Capture the cell that displays the provided text and extract its (X, Y) central coordinate. 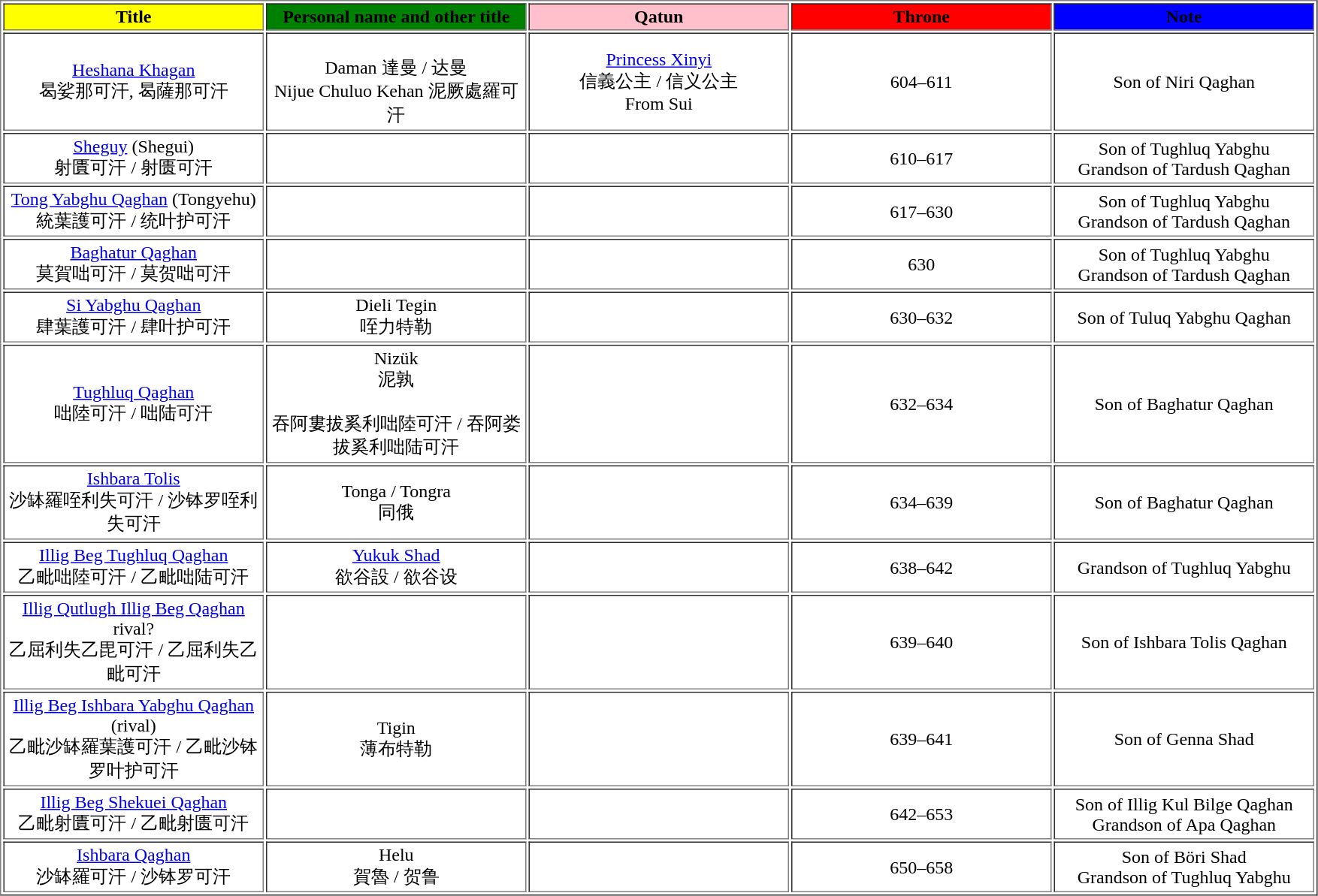
Son of Tuluq Yabghu Qaghan (1183, 317)
650–658 (921, 867)
Ishbara Qaghan沙缽羅可汗 / 沙钵罗可汗 (133, 867)
Tughluq Qaghan咄陸可汗 / 咄陆可汗 (133, 404)
617–630 (921, 212)
Baghatur Qaghan莫賀咄可汗 / 莫贺咄可汗 (133, 264)
Grandson of Tughluq Yabghu (1183, 568)
Illig Beg Tughluq Qaghan乙毗咄陸可汗 / 乙毗咄陆可汗 (133, 568)
Yukuk Shad欲谷設 / 欲谷设 (396, 568)
Son of Illig Kul Bilge QaghanGrandson of Apa Qaghan (1183, 814)
Son of Niri Qaghan (1183, 82)
610–617 (921, 158)
Son of Ishbara Tolis Qaghan (1183, 642)
Son of Böri ShadGrandson of Tughluq Yabghu (1183, 867)
632–634 (921, 404)
Tonga / Tongra同俄 (396, 503)
Qatun (659, 17)
638–642 (921, 568)
Nizük泥孰吞阿婁拔奚利咄陸可汗 / 吞阿娄拔奚利咄陆可汗 (396, 404)
Princess Xinyi信義公主 / 信义公主From Sui (659, 82)
634–639 (921, 503)
Personal name and other title (396, 17)
630 (921, 264)
Throne (921, 17)
Daman 達曼 / 达曼Nijue Chuluo Kehan 泥厥處羅可汗 (396, 82)
Son of Genna Shad (1183, 739)
639–641 (921, 739)
642–653 (921, 814)
604–611 (921, 82)
Title (133, 17)
Heshana Khagan曷娑那可汗, 曷薩那可汗 (133, 82)
Illig Qutlugh Illig Beg Qaghan rival?乙屈利失乙毘可汗 / 乙屈利失乙毗可汗 (133, 642)
Dieli Tegin咥力特勒 (396, 317)
Si Yabghu Qaghan肆葉護可汗 / 肆叶护可汗 (133, 317)
Illig Beg Shekuei Qaghan乙毗射匱可汗 / 乙毗射匮可汗 (133, 814)
630–632 (921, 317)
Ishbara Tolis沙缽羅咥利失可汗 / 沙钵罗咥利失可汗 (133, 503)
Tong Yabghu Qaghan (Tongyehu)統葉護可汗 / 统叶护可汗 (133, 212)
Note (1183, 17)
639–640 (921, 642)
Helu賀魯 / 贺鲁 (396, 867)
Illig Beg Ishbara Yabghu Qaghan(rival)乙毗沙缽羅葉護可汗 / 乙毗沙钵罗叶护可汗 (133, 739)
Sheguy (Shegui)射匱可汗 / 射匮可汗 (133, 158)
Tigin薄布特勒 (396, 739)
